Search for the cell housing the specified text and yield its [X, Y] center coordinate. 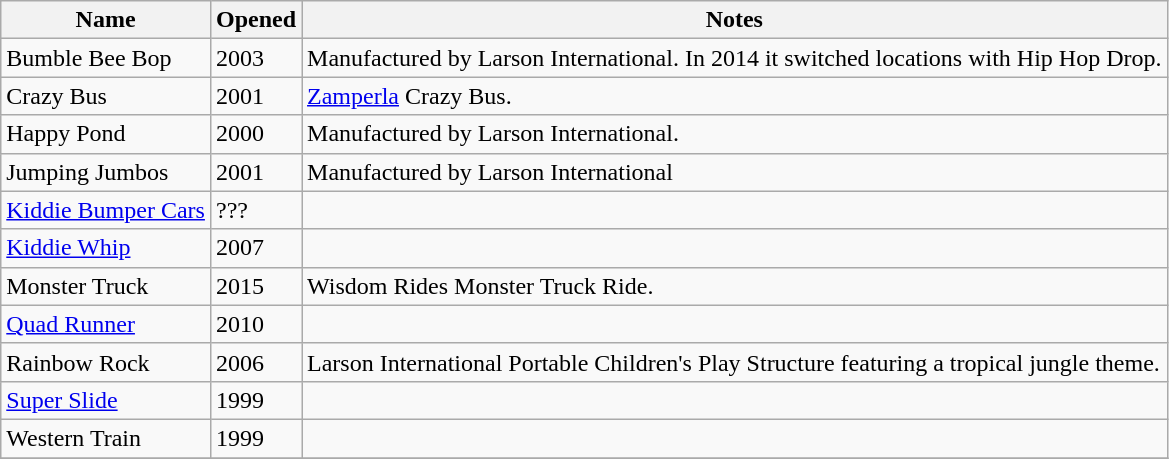
Name [106, 20]
2010 [256, 324]
Crazy Bus [106, 96]
Kiddie Bumper Cars [106, 210]
2007 [256, 248]
Zamperla Crazy Bus. [735, 96]
Manufactured by Larson International. In 2014 it switched locations with Hip Hop Drop. [735, 58]
2003 [256, 58]
Monster Truck [106, 286]
Wisdom Rides Monster Truck Ride. [735, 286]
2000 [256, 134]
Quad Runner [106, 324]
Super Slide [106, 400]
Manufactured by Larson International [735, 172]
2006 [256, 362]
Kiddie Whip [106, 248]
Happy Pond [106, 134]
Larson International Portable Children's Play Structure featuring a tropical jungle theme. [735, 362]
2015 [256, 286]
Jumping Jumbos [106, 172]
??? [256, 210]
Opened [256, 20]
Manufactured by Larson International. [735, 134]
Western Train [106, 438]
Rainbow Rock [106, 362]
Bumble Bee Bop [106, 58]
Notes [735, 20]
